Provide the [X, Y] coordinate of the cell's center where the given text is located.  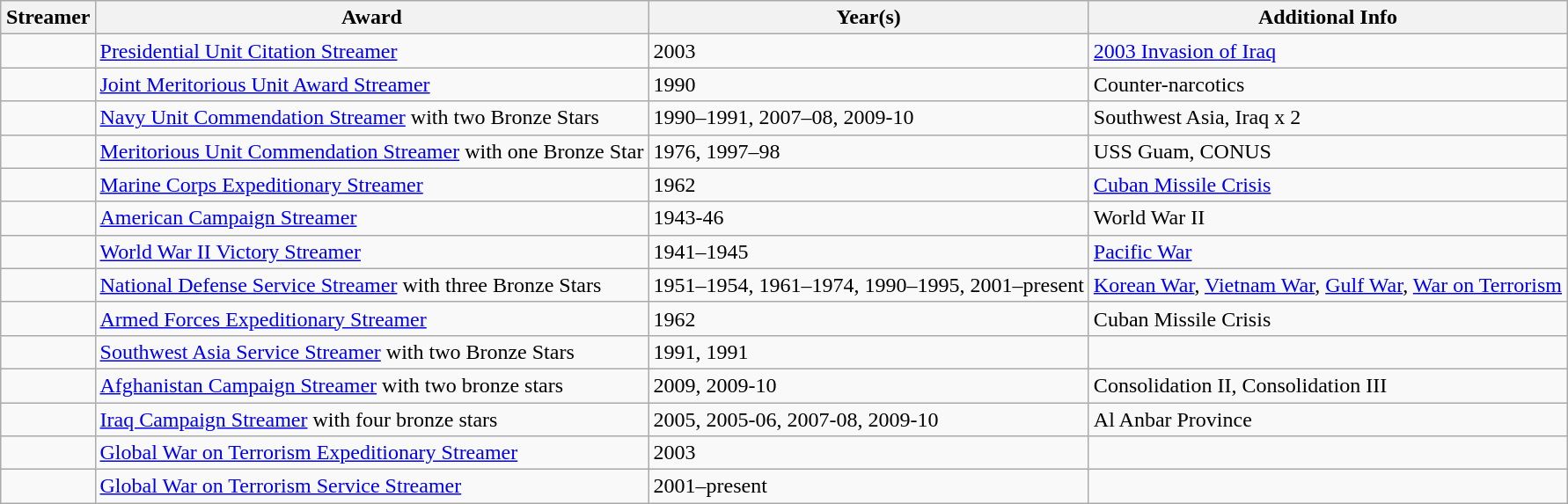
World War II Victory Streamer [371, 252]
National Defense Service Streamer with three Bronze Stars [371, 285]
Counter-narcotics [1327, 84]
1941–1945 [868, 252]
Consolidation II, Consolidation III [1327, 385]
World War II [1327, 218]
Armed Forces Expeditionary Streamer [371, 318]
2003 Invasion of Iraq [1327, 51]
USS Guam, CONUS [1327, 151]
Afghanistan Campaign Streamer with two bronze stars [371, 385]
1990–1991, 2007–08, 2009-10 [868, 118]
Navy Unit Commendation Streamer with two Bronze Stars [371, 118]
Southwest Asia Service Streamer with two Bronze Stars [371, 352]
2005, 2005-06, 2007-08, 2009-10 [868, 420]
2009, 2009-10 [868, 385]
Meritorious Unit Commendation Streamer with one Bronze Star [371, 151]
1943-46 [868, 218]
Global War on Terrorism Expeditionary Streamer [371, 453]
Al Anbar Province [1327, 420]
Global War on Terrorism Service Streamer [371, 486]
1951–1954, 1961–1974, 1990–1995, 2001–present [868, 285]
1990 [868, 84]
American Campaign Streamer [371, 218]
Additional Info [1327, 18]
Year(s) [868, 18]
Marine Corps Expeditionary Streamer [371, 185]
Award [371, 18]
Southwest Asia, Iraq x 2 [1327, 118]
2001–present [868, 486]
Presidential Unit Citation Streamer [371, 51]
Joint Meritorious Unit Award Streamer [371, 84]
Iraq Campaign Streamer with four bronze stars [371, 420]
Pacific War [1327, 252]
1976, 1997–98 [868, 151]
Korean War, Vietnam War, Gulf War, War on Terrorism [1327, 285]
1991, 1991 [868, 352]
Streamer [48, 18]
